Detect which cell encompasses the target text, then output its [X, Y] center coordinate. 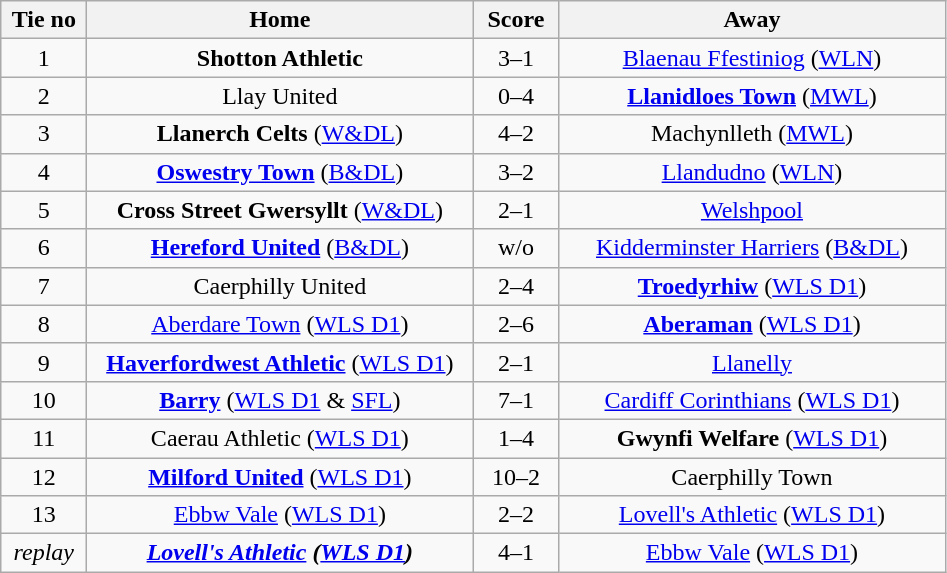
Away [752, 20]
7 [44, 286]
Oswestry Town (B&DL) [280, 172]
Score [516, 20]
0–4 [516, 96]
Tie no [44, 20]
10 [44, 400]
1 [44, 58]
7–1 [516, 400]
Llanelly [752, 362]
2–6 [516, 324]
Cardiff Corinthians (WLS D1) [752, 400]
Caerphilly Town [752, 477]
Troedyrhiw (WLS D1) [752, 286]
replay [44, 553]
Aberaman (WLS D1) [752, 324]
Llay United [280, 96]
2 [44, 96]
Blaenau Ffestiniog (WLN) [752, 58]
Welshpool [752, 210]
Caerau Athletic (WLS D1) [280, 438]
3–2 [516, 172]
8 [44, 324]
Haverfordwest Athletic (WLS D1) [280, 362]
Gwynfi Welfare (WLS D1) [752, 438]
Home [280, 20]
2–4 [516, 286]
10–2 [516, 477]
9 [44, 362]
Llandudno (WLN) [752, 172]
3 [44, 134]
Aberdare Town (WLS D1) [280, 324]
Machynlleth (MWL) [752, 134]
w/o [516, 248]
Shotton Athletic [280, 58]
Caerphilly United [280, 286]
Hereford United (B&DL) [280, 248]
4 [44, 172]
13 [44, 515]
1–4 [516, 438]
4–1 [516, 553]
12 [44, 477]
Cross Street Gwersyllt (W&DL) [280, 210]
5 [44, 210]
2–2 [516, 515]
Llanerch Celts (W&DL) [280, 134]
3–1 [516, 58]
11 [44, 438]
Llanidloes Town (MWL) [752, 96]
Kidderminster Harriers (B&DL) [752, 248]
6 [44, 248]
4–2 [516, 134]
Milford United (WLS D1) [280, 477]
Barry (WLS D1 & SFL) [280, 400]
